Scan for the cell matching the given text and deliver its [X, Y] coordinate at center. 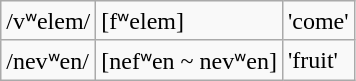
'fruit' [318, 60]
/nevʷen/ [48, 60]
[nefʷen ~ nevʷen] [190, 60]
[fʷelem] [190, 21]
/vʷelem/ [48, 21]
'come' [318, 21]
